Locate the cell with the specified text and output its [x, y] center coordinate. 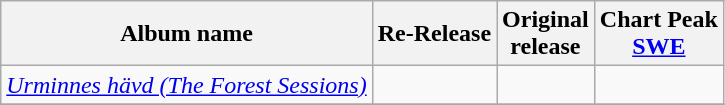
Re-Release [434, 34]
Chart Peak SWE [658, 34]
Original release [546, 34]
Urminnes hävd (The Forest Sessions) [186, 85]
Album name [186, 34]
